Identify which cell holds the provided text, then report its [X, Y] central coordinate. 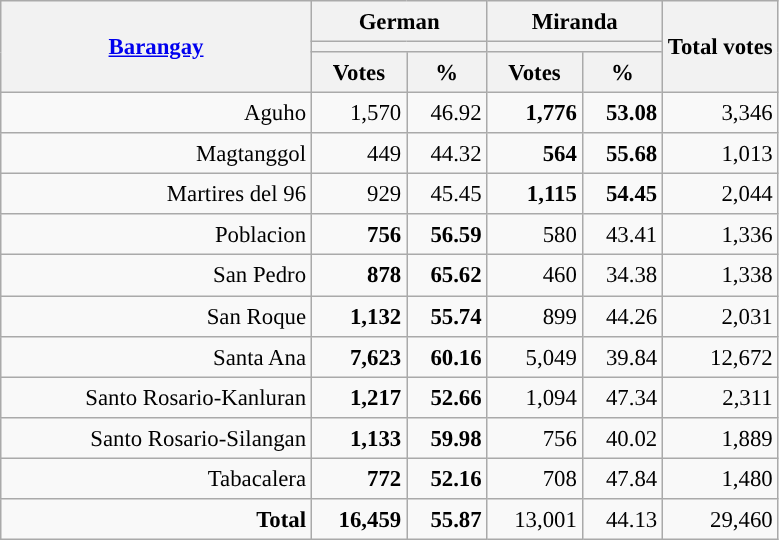
2,044 [720, 194]
44.26 [622, 316]
60.16 [447, 356]
40.02 [622, 438]
449 [358, 154]
564 [534, 154]
772 [358, 478]
Tabacalera [156, 478]
3,346 [720, 114]
San Roque [156, 316]
1,480 [720, 478]
44.13 [622, 520]
Martires del 96 [156, 194]
Total votes [720, 47]
580 [534, 234]
52.16 [447, 478]
1,132 [358, 316]
52.66 [447, 398]
47.84 [622, 478]
12,672 [720, 356]
San Pedro [156, 276]
Santo Rosario-Kanluran [156, 398]
Santo Rosario-Silangan [156, 438]
1,336 [720, 234]
German [399, 22]
54.45 [622, 194]
1,115 [534, 194]
55.68 [622, 154]
55.74 [447, 316]
39.84 [622, 356]
Barangay [156, 47]
1,570 [358, 114]
Santa Ana [156, 356]
59.98 [447, 438]
5,049 [534, 356]
Poblacion [156, 234]
929 [358, 194]
1,094 [534, 398]
Magtanggol [156, 154]
13,001 [534, 520]
Total [156, 520]
Miranda [575, 22]
1,776 [534, 114]
899 [534, 316]
45.45 [447, 194]
1,013 [720, 154]
55.87 [447, 520]
878 [358, 276]
708 [534, 478]
34.38 [622, 276]
53.08 [622, 114]
56.59 [447, 234]
16,459 [358, 520]
29,460 [720, 520]
44.32 [447, 154]
2,031 [720, 316]
460 [534, 276]
1,338 [720, 276]
2,311 [720, 398]
43.41 [622, 234]
65.62 [447, 276]
47.34 [622, 398]
Aguho [156, 114]
1,889 [720, 438]
1,217 [358, 398]
46.92 [447, 114]
1,133 [358, 438]
7,623 [358, 356]
